Detect which cell encompasses the target text, then output its [x, y] center coordinate. 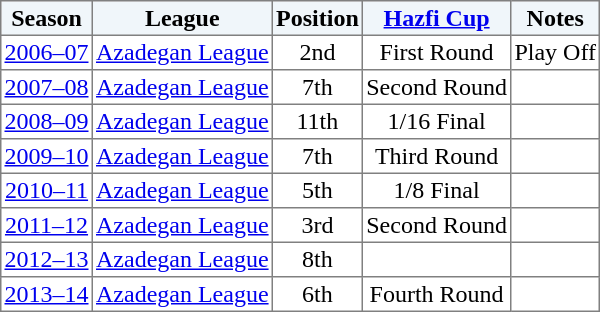
2007–08 [47, 87]
Hazfi Cup [437, 18]
2011–12 [47, 225]
2013–14 [47, 294]
2010–11 [47, 190]
Play Off [556, 52]
6th [317, 294]
First Round [437, 52]
1/16 Final [437, 121]
Fourth Round [437, 294]
Position [317, 18]
Season [47, 18]
8th [317, 259]
2006–07 [47, 52]
11th [317, 121]
3rd [317, 225]
5th [317, 190]
League [182, 18]
Third Round [437, 156]
2012–13 [47, 259]
2nd [317, 52]
2008–09 [47, 121]
Notes [556, 18]
2009–10 [47, 156]
1/8 Final [437, 190]
